Scan for the cell matching the given text and deliver its (X, Y) coordinate at center. 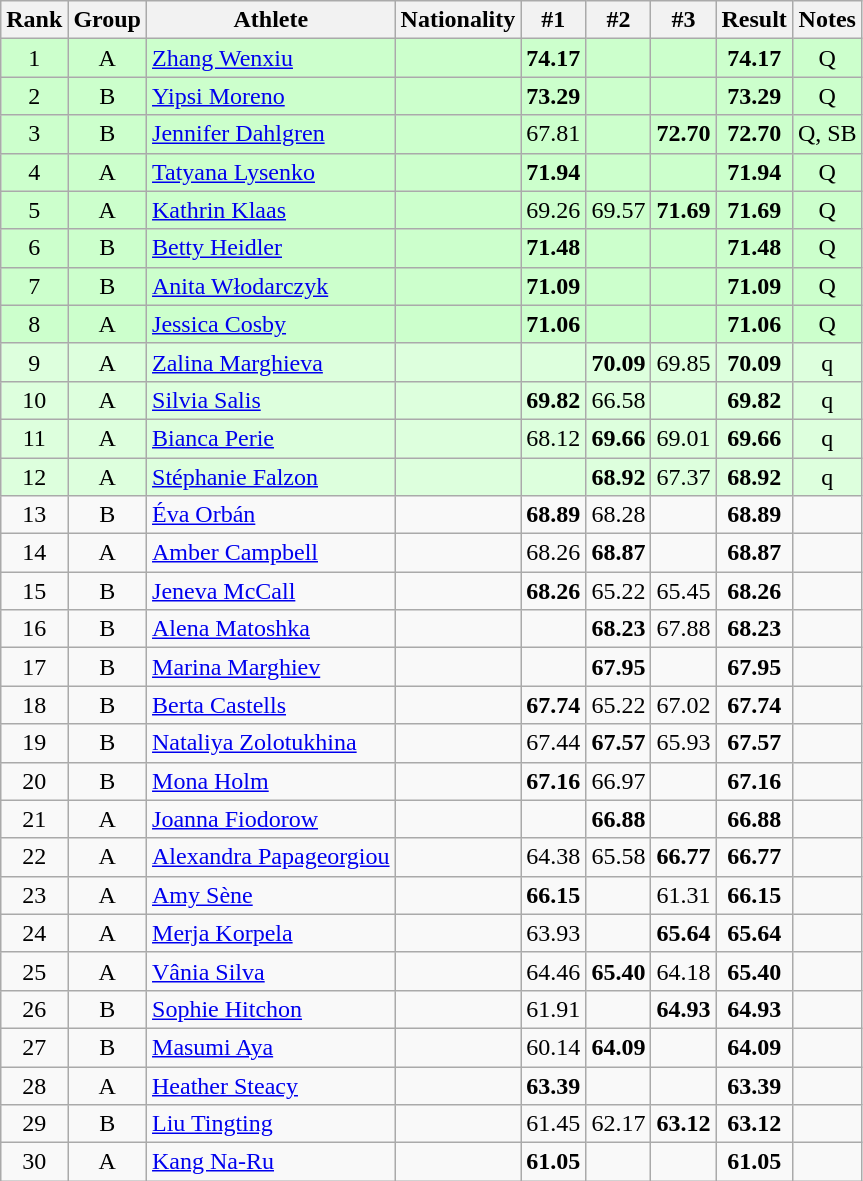
22 (34, 857)
5 (34, 210)
2 (34, 96)
66.58 (618, 400)
15 (34, 591)
Anita Włodarczyk (272, 286)
64.46 (554, 971)
25 (34, 971)
29 (34, 1124)
10 (34, 400)
Amber Campbell (272, 553)
#1 (554, 20)
67.37 (684, 477)
16 (34, 629)
Amy Sène (272, 895)
66.97 (618, 781)
Zhang Wenxiu (272, 58)
64.18 (684, 971)
Stéphanie Falzon (272, 477)
68.12 (554, 438)
4 (34, 172)
62.17 (618, 1124)
64.38 (554, 857)
Liu Tingting (272, 1124)
Jessica Cosby (272, 324)
11 (34, 438)
12 (34, 477)
9 (34, 362)
67.88 (684, 629)
Silvia Salis (272, 400)
6 (34, 248)
27 (34, 1047)
63.93 (554, 933)
Athlete (272, 20)
23 (34, 895)
20 (34, 781)
Éva Orbán (272, 515)
Alena Matoshka (272, 629)
#2 (618, 20)
Zalina Marghieva (272, 362)
Alexandra Papageorgiou (272, 857)
8 (34, 324)
Vânia Silva (272, 971)
67.81 (554, 134)
Jennifer Dahlgren (272, 134)
Nationality (458, 20)
13 (34, 515)
30 (34, 1162)
28 (34, 1085)
69.85 (684, 362)
1 (34, 58)
Betty Heidler (272, 248)
24 (34, 933)
Merja Korpela (272, 933)
65.58 (618, 857)
Marina Marghiev (272, 667)
19 (34, 743)
26 (34, 1009)
3 (34, 134)
Bianca Perie (272, 438)
69.01 (684, 438)
Result (754, 20)
Kang Na-Ru (272, 1162)
69.26 (554, 210)
Kathrin Klaas (272, 210)
7 (34, 286)
69.57 (618, 210)
#3 (684, 20)
Mona Holm (272, 781)
17 (34, 667)
Joanna Fiodorow (272, 819)
65.45 (684, 591)
18 (34, 705)
Yipsi Moreno (272, 96)
61.31 (684, 895)
Heather Steacy (272, 1085)
Notes (827, 20)
68.28 (618, 515)
Jeneva McCall (272, 591)
Sophie Hitchon (272, 1009)
21 (34, 819)
Group (108, 20)
61.91 (554, 1009)
65.93 (684, 743)
Nataliya Zolotukhina (272, 743)
Q, SB (827, 134)
Berta Castells (272, 705)
Rank (34, 20)
60.14 (554, 1047)
67.02 (684, 705)
14 (34, 553)
Masumi Aya (272, 1047)
61.45 (554, 1124)
67.44 (554, 743)
Tatyana Lysenko (272, 172)
